From the cell containing the given text, extract its center point as [X, Y] coordinate. 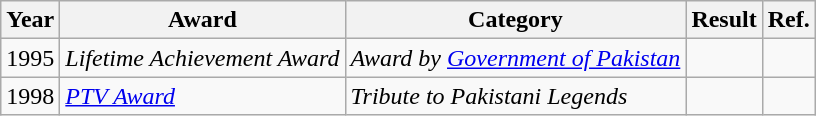
1995 [30, 58]
Award by Government of Pakistan [516, 58]
Ref. [788, 20]
Tribute to Pakistani Legends [516, 96]
1998 [30, 96]
Category [516, 20]
Lifetime Achievement Award [202, 58]
Award [202, 20]
Result [724, 20]
Year [30, 20]
PTV Award [202, 96]
